Identify which cell holds the provided text, then report its [x, y] central coordinate. 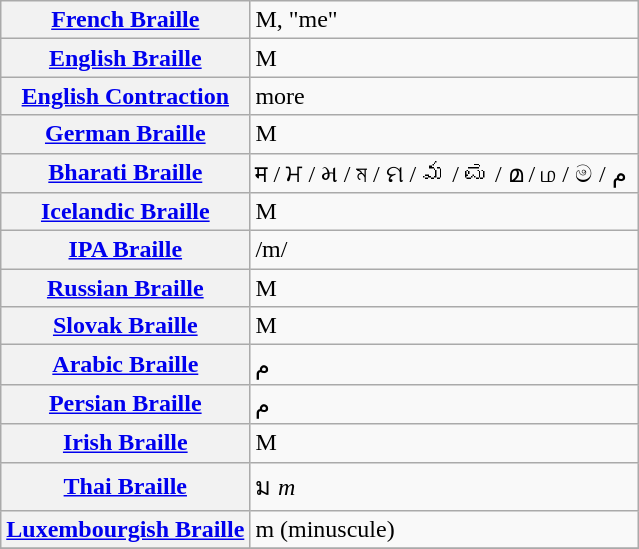
Arabic Braille [126, 365]
Persian Braille [126, 404]
m (minuscule) [444, 530]
М [444, 288]
M, "me" [444, 20]
/m/ [444, 250]
more [444, 96]
French Braille [126, 20]
Slovak Braille [126, 326]
Icelandic Braille [126, 212]
German Braille [126, 134]
Luxembourgish Braille [126, 530]
English Contraction [126, 96]
Bharati Braille [126, 173]
म / ਮ / મ / ম / ମ / మ / ಮ / മ / ம / ම / م ‎ [444, 173]
Russian Braille [126, 288]
Thai Braille [126, 486]
ม m [444, 486]
IPA Braille [126, 250]
Irish Braille [126, 443]
English Braille [126, 58]
